Return the [X, Y] coordinate for the center point of the cell that contains the specified text.  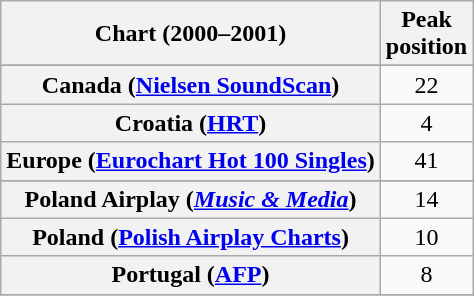
14 [426, 199]
10 [426, 237]
Peakposition [426, 34]
4 [426, 123]
Europe (Eurochart Hot 100 Singles) [191, 161]
Chart (2000–2001) [191, 34]
41 [426, 161]
Portugal (AFP) [191, 275]
8 [426, 275]
Poland (Polish Airplay Charts) [191, 237]
Croatia (HRT) [191, 123]
22 [426, 85]
Poland Airplay (Music & Media) [191, 199]
Canada (Nielsen SoundScan) [191, 85]
